Return the (X, Y) coordinate for the center point of the cell that contains the specified text.  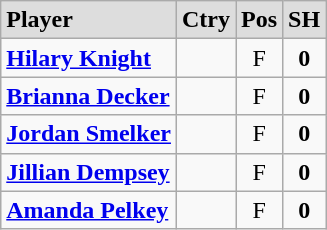
Amanda Pelkey (89, 210)
Brianna Decker (89, 96)
SH (304, 20)
Jordan Smelker (89, 134)
Hilary Knight (89, 58)
Ctry (206, 20)
Pos (260, 20)
Jillian Dempsey (89, 172)
Player (89, 20)
